Determine the (X, Y) coordinate at the center of the cell enclosing the given text.  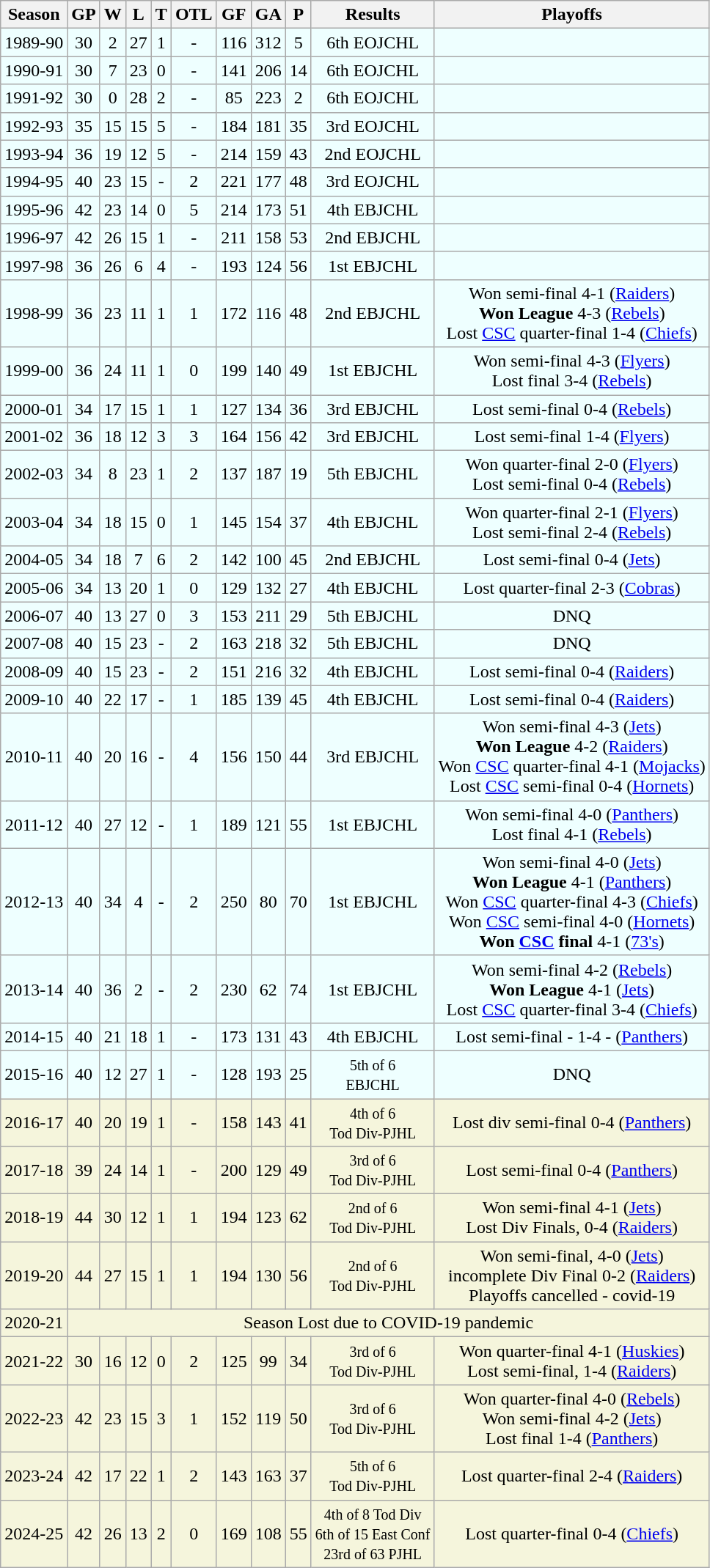
Won quarter-final 2-1 (Flyers)Lost semi-final 2-4 (Rebels) (572, 522)
GP (84, 15)
Lost div semi-final 0-4 (Panthers) (572, 1122)
GF (233, 15)
Lost semi-final 0-4 (Rebels) (572, 408)
1991-92 (34, 98)
141 (233, 70)
Won semi-final 4-3 (Flyers)Lost final 3-4 (Rebels) (572, 371)
150 (268, 757)
1996-97 (34, 238)
1995-96 (34, 210)
Won semi-final 4-0 (Jets)Won League 4-1 (Panthers)Won CSC quarter-final 4-3 (Chiefs)Won CSC semi-final 4-0 (Hornets)Won CSC final 4-1 (73's) (572, 902)
1997-98 (34, 265)
2000-01 (34, 408)
169 (233, 1534)
145 (233, 522)
2013-14 (34, 989)
Won quarter-final 4-0 (Rebels)Won semi-final 4-2 (Jets)Lost final 1-4 (Panthers) (572, 1418)
Won semi-final 4-0 (Panthers)Lost final 4-1 (Rebels) (572, 824)
Lost quarter-final 2-4 (Raiders) (572, 1476)
Season Lost due to COVID-19 pandemic (389, 1323)
184 (233, 126)
Lost quarter-final 0-4 (Chiefs) (572, 1534)
199 (233, 371)
221 (233, 182)
W (113, 15)
187 (268, 475)
Lost semi-final 0-4 (Panthers) (572, 1170)
185 (233, 699)
142 (233, 560)
2021-22 (34, 1361)
312 (268, 43)
2002-03 (34, 475)
70 (298, 902)
130 (268, 1276)
39 (84, 1170)
154 (268, 522)
Won quarter-final 2-0 (Flyers)Lost semi-final 0-4 (Rebels) (572, 475)
L (138, 15)
4th of 8 Tod Div6th of 15 East Conf23rd of 63 PJHL (373, 1534)
181 (268, 126)
2007-08 (34, 644)
4th of 6Tod Div-PJHL (373, 1122)
159 (268, 154)
216 (268, 671)
2008-09 (34, 671)
2003-04 (34, 522)
2010-11 (34, 757)
Won semi-final, 4-0 (Jets)incomplete Div Final 0-2 (Raiders)Playoffs cancelled - covid-19 (572, 1276)
Lost quarter-final 2-3 (Cobras) (572, 588)
41 (298, 1122)
140 (268, 371)
151 (233, 671)
2009-10 (34, 699)
Won semi-final 4-2 (Rebels)Won League 4-1 (Jets)Lost CSC quarter-final 3-4 (Chiefs) (572, 989)
2011-12 (34, 824)
OTL (194, 15)
Won semi-final 4-1 (Jets)Lost Div Finals, 0-4 (Raiders) (572, 1218)
1998-99 (34, 313)
164 (233, 437)
28 (138, 98)
137 (233, 475)
100 (268, 560)
125 (233, 1361)
99 (268, 1361)
134 (268, 408)
108 (268, 1534)
2012-13 (34, 902)
128 (233, 1075)
Lost semi-final 1-4 (Flyers) (572, 437)
2023-24 (34, 1476)
2004-05 (34, 560)
85 (233, 98)
2nd EOJCHL (373, 154)
189 (233, 824)
2022-23 (34, 1418)
Won semi-final 4-3 (Jets)Won League 4-2 (Raiders)Won CSC quarter-final 4-1 (Mojacks)Lost CSC semi-final 0-4 (Hornets) (572, 757)
172 (233, 313)
177 (268, 182)
124 (268, 265)
1993-94 (34, 154)
2024-25 (34, 1534)
5th of 6Tod Div-PJHL (373, 1476)
139 (268, 699)
121 (268, 824)
132 (268, 588)
152 (233, 1418)
206 (268, 70)
25 (298, 1075)
5th of 6 EBJCHL (373, 1075)
119 (268, 1418)
2015-16 (34, 1075)
127 (233, 408)
1989-90 (34, 43)
2020-21 (34, 1323)
131 (268, 1037)
200 (233, 1170)
2018-19 (34, 1218)
Lost semi-final 0-4 (Jets) (572, 560)
74 (298, 989)
Season (34, 15)
230 (233, 989)
223 (268, 98)
T (161, 15)
2017-18 (34, 1170)
51 (298, 210)
Results (373, 15)
1994-95 (34, 182)
Lost semi-final - 1-4 - (Panthers) (572, 1037)
218 (268, 644)
123 (268, 1218)
53 (298, 238)
Playoffs (572, 15)
21 (113, 1037)
GA (268, 15)
80 (268, 902)
29 (298, 616)
2001-02 (34, 437)
1990-91 (34, 70)
2006-07 (34, 616)
Won semi-final 4-1 (Raiders)Won League 4-3 (Rebels)Lost CSC quarter-final 1-4 (Chiefs) (572, 313)
2016-17 (34, 1122)
P (298, 15)
8 (113, 475)
50 (298, 1418)
2005-06 (34, 588)
Won quarter-final 4-1 (Huskies)Lost semi-final, 1-4 (Raiders) (572, 1361)
1992-93 (34, 126)
2019-20 (34, 1276)
153 (233, 616)
1999-00 (34, 371)
2014-15 (34, 1037)
250 (233, 902)
